Pinpoint the cell where the given text exists, returning its (X, Y) midpoint coordinate. 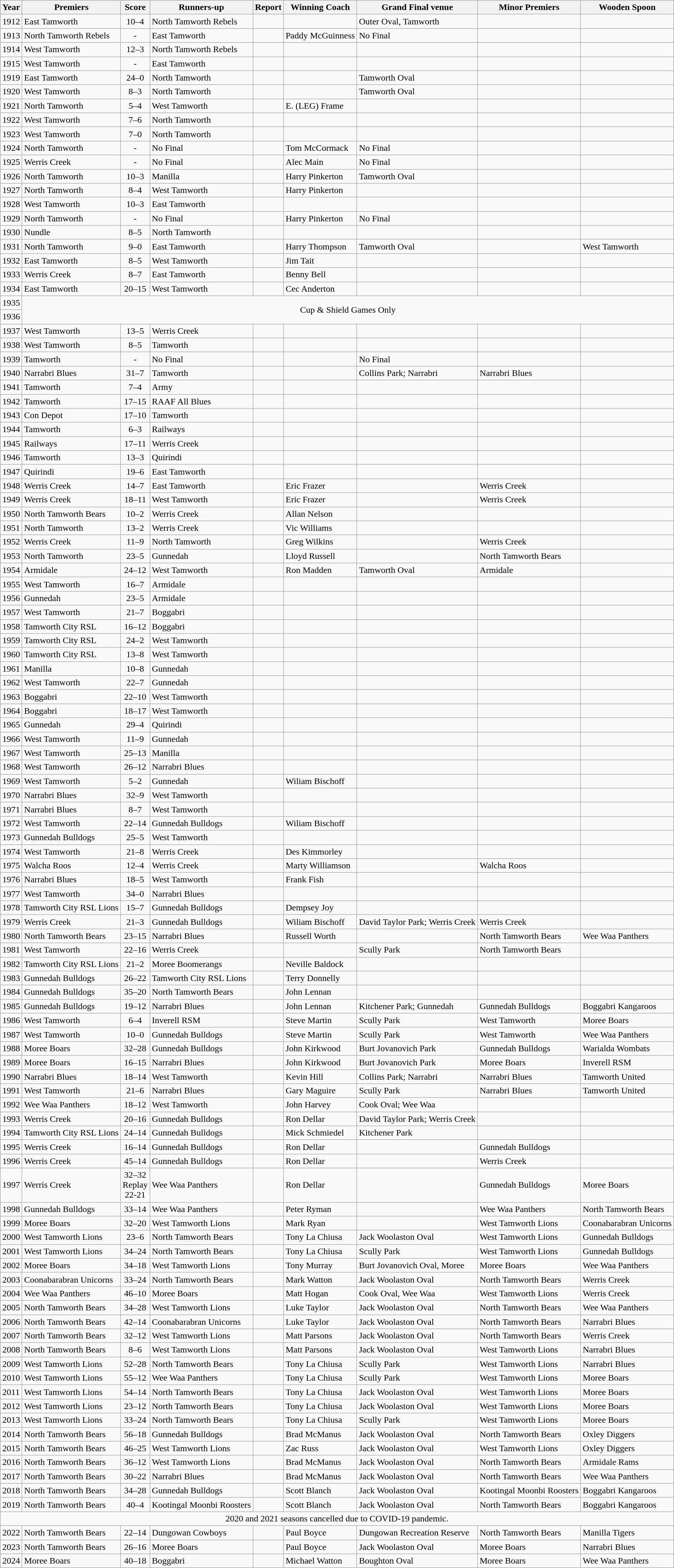
22–16 (135, 950)
13–3 (135, 458)
32–28 (135, 1048)
1935 (11, 303)
1976 (11, 880)
Moree Boomerangs (201, 964)
1984 (11, 992)
Wooden Spoon (627, 7)
Kitchener Park (417, 1133)
RAAF All Blues (201, 401)
1926 (11, 176)
8–4 (135, 190)
Score (135, 7)
8–6 (135, 1350)
Cook Oval; Wee Waa (417, 1105)
26–22 (135, 978)
1923 (11, 134)
26–12 (135, 767)
Con Depot (72, 415)
7–4 (135, 387)
2012 (11, 1406)
1958 (11, 627)
6–4 (135, 1020)
14–7 (135, 486)
1938 (11, 345)
1982 (11, 964)
56–18 (135, 1434)
Dempsey Joy (320, 908)
1989 (11, 1062)
24–14 (135, 1133)
15–7 (135, 908)
1952 (11, 542)
1928 (11, 204)
Ron Madden (320, 570)
2005 (11, 1307)
32–12 (135, 1336)
2009 (11, 1364)
2019 (11, 1504)
1922 (11, 120)
Vic Williams (320, 528)
John Harvey (320, 1105)
1988 (11, 1048)
1927 (11, 190)
1986 (11, 1020)
Allan Nelson (320, 514)
31–7 (135, 373)
2014 (11, 1434)
1975 (11, 866)
21–2 (135, 964)
9–0 (135, 247)
23–12 (135, 1406)
1957 (11, 612)
5–4 (135, 106)
34–18 (135, 1265)
Tony Murray (320, 1265)
42–14 (135, 1321)
54–14 (135, 1392)
Zac Russ (320, 1448)
19–6 (135, 472)
1914 (11, 50)
17–15 (135, 401)
2010 (11, 1378)
13–5 (135, 331)
Tom McCormack (320, 148)
1972 (11, 823)
8–3 (135, 92)
2006 (11, 1321)
10–4 (135, 21)
32–9 (135, 795)
13–8 (135, 655)
1960 (11, 655)
6–3 (135, 430)
18–12 (135, 1105)
12–3 (135, 50)
34–24 (135, 1251)
1992 (11, 1105)
Alec Main (320, 162)
Matt Hogan (320, 1293)
36–12 (135, 1462)
Greg Wilkins (320, 542)
18–11 (135, 500)
1921 (11, 106)
Cup & Shield Games Only (348, 310)
Armidale Rams (627, 1462)
Peter Ryman (320, 1209)
1950 (11, 514)
5–2 (135, 781)
Des Kimmorley (320, 851)
Runners-up (201, 7)
Michael Watton (320, 1561)
18–5 (135, 880)
1954 (11, 570)
1948 (11, 486)
1943 (11, 415)
Warialda Wombats (627, 1048)
13–2 (135, 528)
24–2 (135, 641)
1999 (11, 1223)
52–28 (135, 1364)
10–0 (135, 1034)
Nundle (72, 233)
33–14 (135, 1209)
Dungowan Recreation Reserve (417, 1533)
2008 (11, 1350)
1942 (11, 401)
23–15 (135, 936)
16–14 (135, 1147)
18–14 (135, 1077)
1991 (11, 1091)
2018 (11, 1490)
7–6 (135, 120)
Grand Final venue (417, 7)
Mick Schmiedel (320, 1133)
2000 (11, 1237)
1945 (11, 444)
25–5 (135, 837)
16–7 (135, 584)
21–6 (135, 1091)
1940 (11, 373)
1967 (11, 753)
1913 (11, 35)
1951 (11, 528)
32–32Replay22-21 (135, 1185)
2017 (11, 1476)
45–14 (135, 1161)
1993 (11, 1119)
2020 and 2021 seasons cancelled due to COVID-19 pandemic. (337, 1518)
2002 (11, 1265)
1955 (11, 584)
Mark Watton (320, 1279)
1946 (11, 458)
Army (201, 387)
1964 (11, 711)
Terry Donnelly (320, 978)
Cook Oval, Wee Waa (417, 1293)
1968 (11, 767)
35–20 (135, 992)
25–13 (135, 753)
24–0 (135, 78)
16–12 (135, 627)
1949 (11, 500)
2022 (11, 1533)
2004 (11, 1293)
E. (LEG) Frame (320, 106)
23–6 (135, 1237)
20–16 (135, 1119)
1929 (11, 218)
40–4 (135, 1504)
1973 (11, 837)
Frank Fish (320, 880)
Neville Baldock (320, 964)
1962 (11, 683)
1933 (11, 275)
1974 (11, 851)
1961 (11, 669)
1966 (11, 739)
1990 (11, 1077)
12–4 (135, 866)
21–3 (135, 922)
1978 (11, 908)
1912 (11, 21)
1998 (11, 1209)
1915 (11, 64)
1920 (11, 92)
Harry Thompson (320, 247)
Burt Jovanovich Oval, Moree (417, 1265)
1937 (11, 331)
1981 (11, 950)
32–20 (135, 1223)
Gary Maguire (320, 1091)
1932 (11, 261)
24–12 (135, 570)
2013 (11, 1420)
1970 (11, 795)
1930 (11, 233)
1925 (11, 162)
17–11 (135, 444)
1965 (11, 725)
22–7 (135, 683)
Outer Oval, Tamworth (417, 21)
1983 (11, 978)
Lloyd Russell (320, 556)
Dungowan Cowboys (201, 1533)
Report (268, 7)
17–10 (135, 415)
2023 (11, 1547)
1994 (11, 1133)
Winning Coach (320, 7)
55–12 (135, 1378)
2003 (11, 1279)
1995 (11, 1147)
46–25 (135, 1448)
Year (11, 7)
Paddy McGuinness (320, 35)
Kitchener Park; Gunnedah (417, 1006)
Minor Premiers (529, 7)
1979 (11, 922)
1934 (11, 289)
1919 (11, 78)
46–10 (135, 1293)
30–22 (135, 1476)
1931 (11, 247)
1996 (11, 1161)
1947 (11, 472)
21–7 (135, 612)
20–15 (135, 289)
2011 (11, 1392)
1953 (11, 556)
1963 (11, 697)
1941 (11, 387)
1985 (11, 1006)
1971 (11, 809)
34–0 (135, 894)
1944 (11, 430)
21–8 (135, 851)
Boughton Oval (417, 1561)
1980 (11, 936)
1987 (11, 1034)
22–10 (135, 697)
1924 (11, 148)
2024 (11, 1561)
1939 (11, 359)
Premiers (72, 7)
Kevin Hill (320, 1077)
26–16 (135, 1547)
Jim Tait (320, 261)
1969 (11, 781)
2016 (11, 1462)
Mark Ryan (320, 1223)
10–2 (135, 514)
Marty Williamson (320, 866)
16–15 (135, 1062)
2007 (11, 1336)
40–18 (135, 1561)
Russell Worth (320, 936)
Benny Bell (320, 275)
10–8 (135, 669)
1997 (11, 1185)
7–0 (135, 134)
1956 (11, 598)
2015 (11, 1448)
Manilla Tigers (627, 1533)
18–17 (135, 711)
29–4 (135, 725)
1959 (11, 641)
19–12 (135, 1006)
1936 (11, 317)
1977 (11, 894)
Cec Anderton (320, 289)
2001 (11, 1251)
